Return [X, Y] of the center of cell containing provided text 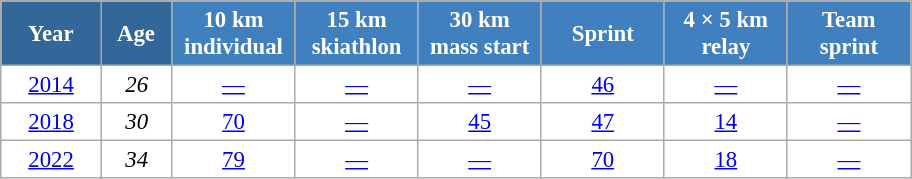
14 [726, 122]
15 km skiathlon [356, 34]
18 [726, 160]
2018 [52, 122]
47 [602, 122]
30 [136, 122]
10 km individual [234, 34]
2022 [52, 160]
2014 [52, 85]
Year [52, 34]
Age [136, 34]
Sprint [602, 34]
Team sprint [848, 34]
45 [480, 122]
46 [602, 85]
34 [136, 160]
26 [136, 85]
4 × 5 km relay [726, 34]
30 km mass start [480, 34]
79 [234, 160]
